For the text-containing cell, return its midpoint in (x, y) coordinate format. 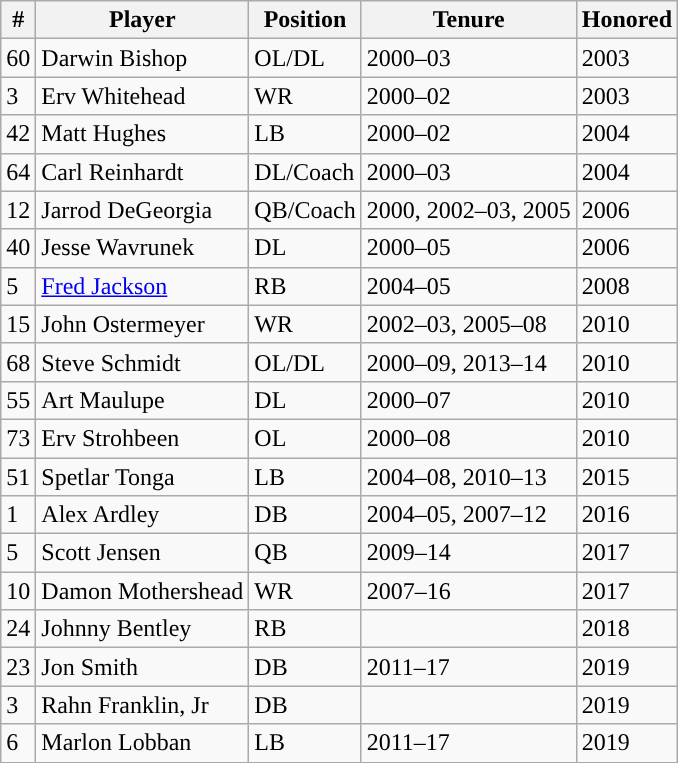
64 (18, 172)
Jarrod DeGeorgia (142, 210)
24 (18, 629)
Alex Ardley (142, 515)
Darwin Bishop (142, 58)
2002–03, 2005–08 (468, 324)
42 (18, 134)
Jesse Wavrunek (142, 248)
2016 (626, 515)
2000, 2002–03, 2005 (468, 210)
2015 (626, 477)
15 (18, 324)
2007–16 (468, 591)
60 (18, 58)
23 (18, 667)
Marlon Lobban (142, 743)
John Ostermeyer (142, 324)
Erv Whitehead (142, 96)
Fred Jackson (142, 286)
QB/Coach (305, 210)
QB (305, 553)
51 (18, 477)
2000–09, 2013–14 (468, 362)
Damon Mothershead (142, 591)
2004–08, 2010–13 (468, 477)
68 (18, 362)
Carl Reinhardt (142, 172)
73 (18, 438)
6 (18, 743)
1 (18, 515)
12 (18, 210)
OL (305, 438)
Matt Hughes (142, 134)
Erv Strohbeen (142, 438)
2004–05 (468, 286)
Tenure (468, 20)
40 (18, 248)
2008 (626, 286)
Spetlar Tonga (142, 477)
# (18, 20)
DL/Coach (305, 172)
Steve Schmidt (142, 362)
55 (18, 400)
Honored (626, 20)
2004–05, 2007–12 (468, 515)
2000–08 (468, 438)
Art Maulupe (142, 400)
10 (18, 591)
Scott Jensen (142, 553)
2000–07 (468, 400)
Jon Smith (142, 667)
2000–05 (468, 248)
2009–14 (468, 553)
Position (305, 20)
2018 (626, 629)
Player (142, 20)
Rahn Franklin, Jr (142, 705)
Johnny Bentley (142, 629)
